Scan for the cell matching the given text and deliver its [X, Y] coordinate at center. 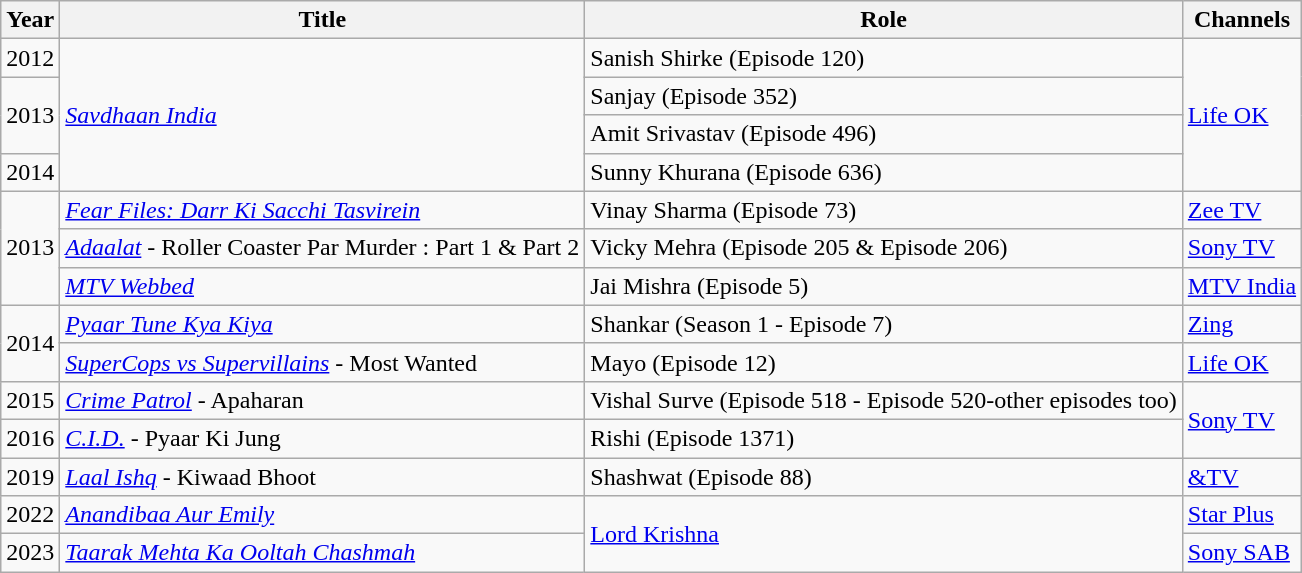
MTV Webbed [322, 286]
Channels [1242, 20]
Crime Patrol - Apaharan [322, 400]
2023 [30, 553]
Sanish Shirke (Episode 120) [884, 58]
Star Plus [1242, 515]
Role [884, 20]
Year [30, 20]
Mayo (Episode 12) [884, 362]
&TV [1242, 477]
MTV India [1242, 286]
2012 [30, 58]
Vishal Surve (Episode 518 - Episode 520-other episodes too) [884, 400]
Sanjay (Episode 352) [884, 96]
Amit Srivastav (Episode 496) [884, 134]
Pyaar Tune Kya Kiya [322, 324]
2016 [30, 438]
Savdhaan India [322, 115]
Sunny Khurana (Episode 636) [884, 172]
2022 [30, 515]
Vicky Mehra (Episode 205 & Episode 206) [884, 248]
Adaalat - Roller Coaster Par Murder : Part 1 & Part 2 [322, 248]
C.I.D. - Pyaar Ki Jung [322, 438]
Title [322, 20]
Fear Files: Darr Ki Sacchi Tasvirein [322, 210]
Zee TV [1242, 210]
Zing [1242, 324]
Vinay Sharma (Episode 73) [884, 210]
Rishi (Episode 1371) [884, 438]
Sony SAB [1242, 553]
2019 [30, 477]
Shankar (Season 1 - Episode 7) [884, 324]
Lord Krishna [884, 534]
SuperCops vs Supervillains - Most Wanted [322, 362]
2015 [30, 400]
Shashwat (Episode 88) [884, 477]
Laal Ishq - Kiwaad Bhoot [322, 477]
Anandibaa Aur Emily [322, 515]
Taarak Mehta Ka Ooltah Chashmah [322, 553]
Jai Mishra (Episode 5) [884, 286]
